Output the (x, y) coordinate of the center of the cell containing the given text.  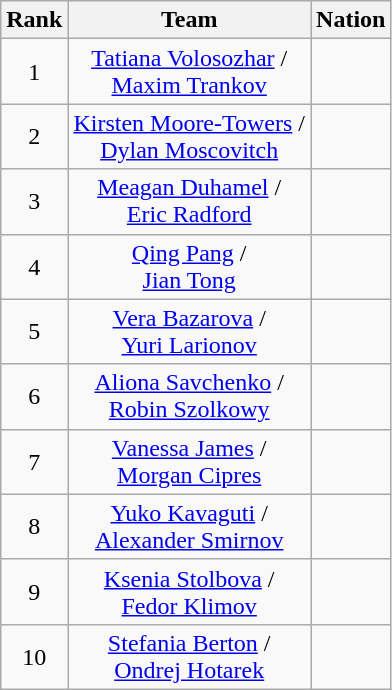
Tatiana Volosozhar / Maxim Trankov (190, 72)
Stefania Berton / Ondrej Hotarek (190, 656)
8 (34, 526)
Team (190, 20)
6 (34, 396)
Kirsten Moore-Towers / Dylan Moscovitch (190, 136)
3 (34, 202)
10 (34, 656)
Nation (351, 20)
Qing Pang / Jian Tong (190, 266)
Rank (34, 20)
2 (34, 136)
Vanessa James / Morgan Cipres (190, 462)
Meagan Duhamel / Eric Radford (190, 202)
9 (34, 592)
1 (34, 72)
Ksenia Stolbova / Fedor Klimov (190, 592)
Yuko Kavaguti / Alexander Smirnov (190, 526)
5 (34, 332)
Vera Bazarova / Yuri Larionov (190, 332)
Aliona Savchenko / Robin Szolkowy (190, 396)
7 (34, 462)
4 (34, 266)
